Scan for the cell matching the given text and deliver its (x, y) coordinate at center. 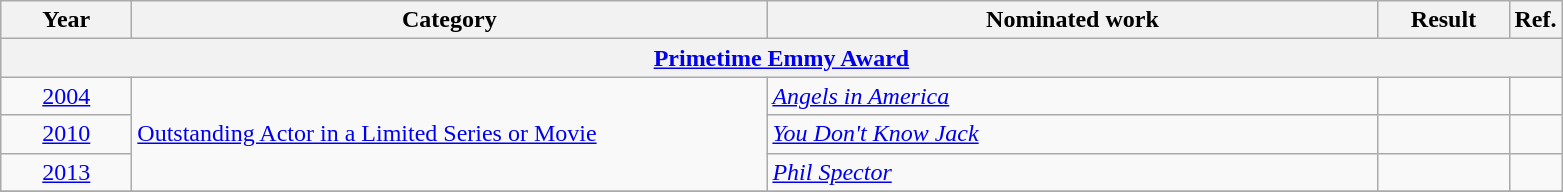
Outstanding Actor in a Limited Series or Movie (450, 134)
Primetime Emmy Award (782, 58)
Nominated work (1072, 20)
2004 (66, 96)
Category (450, 20)
You Don't Know Jack (1072, 134)
2013 (66, 172)
Phil Spector (1072, 172)
Result (1444, 20)
Year (66, 20)
Angels in America (1072, 96)
2010 (66, 134)
Ref. (1536, 20)
